Output the [x, y] coordinate of the center of the cell containing the given text.  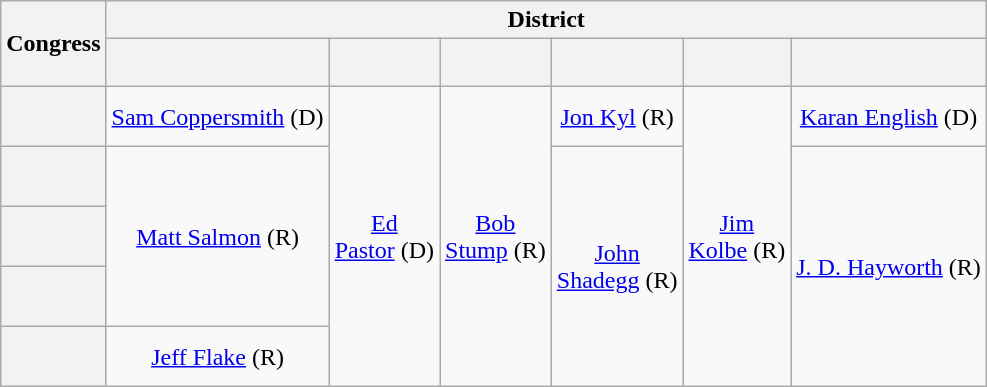
J. D. Hayworth (R) [889, 267]
JimKolbe (R) [737, 237]
Karan English (D) [889, 117]
JohnShadegg (R) [617, 267]
Sam Coppersmith (D) [218, 117]
Congress [54, 44]
BobStump (R) [496, 237]
EdPastor (D) [384, 237]
Matt Salmon (R) [218, 237]
Jon Kyl (R) [617, 117]
Jeff Flake (R) [218, 357]
District [546, 20]
